Identify which cell holds the provided text, then report its [X, Y] central coordinate. 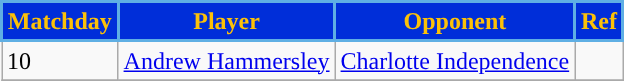
Opponent [455, 22]
Andrew Hammersley [226, 60]
Charlotte Independence [455, 60]
Player [226, 22]
10 [60, 60]
Matchday [60, 22]
Ref [600, 22]
